Find where the given text appears and provide that cell's center as [x, y] coordinate. 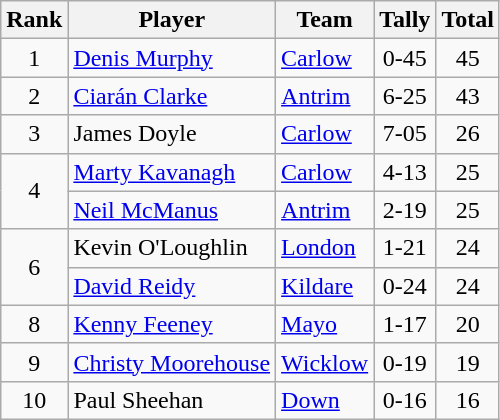
9 [34, 362]
Neil McManus [172, 210]
Kenny Feeney [172, 324]
Kevin O'Loughlin [172, 248]
Mayo [325, 324]
19 [468, 362]
16 [468, 400]
6-25 [405, 96]
Denis Murphy [172, 58]
26 [468, 134]
Ciarán Clarke [172, 96]
Player [172, 20]
Wicklow [325, 362]
Christy Moorehouse [172, 362]
8 [34, 324]
1-21 [405, 248]
Rank [34, 20]
0-16 [405, 400]
10 [34, 400]
20 [468, 324]
Kildare [325, 286]
Tally [405, 20]
1 [34, 58]
Marty Kavanagh [172, 172]
7-05 [405, 134]
45 [468, 58]
David Reidy [172, 286]
0-24 [405, 286]
Team [325, 20]
2-19 [405, 210]
0-45 [405, 58]
4-13 [405, 172]
4 [34, 191]
0-19 [405, 362]
6 [34, 267]
Paul Sheehan [172, 400]
1-17 [405, 324]
3 [34, 134]
2 [34, 96]
James Doyle [172, 134]
Down [325, 400]
Total [468, 20]
London [325, 248]
43 [468, 96]
